Return the (X, Y) coordinate for the center point of the cell that contains the specified text.  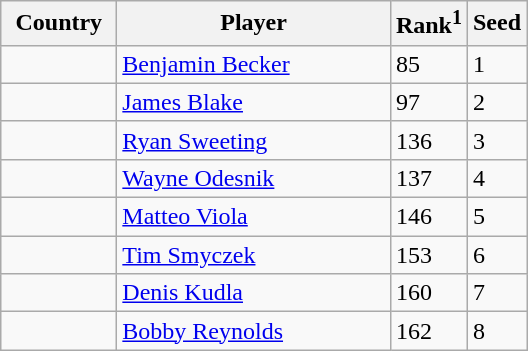
Matteo Viola (254, 217)
2 (496, 102)
146 (428, 217)
3 (496, 140)
Country (59, 24)
85 (428, 64)
136 (428, 140)
137 (428, 178)
James Blake (254, 102)
Ryan Sweeting (254, 140)
Tim Smyczek (254, 255)
8 (496, 331)
Seed (496, 24)
162 (428, 331)
Denis Kudla (254, 293)
160 (428, 293)
5 (496, 217)
153 (428, 255)
1 (496, 64)
Player (254, 24)
Benjamin Becker (254, 64)
97 (428, 102)
7 (496, 293)
Bobby Reynolds (254, 331)
6 (496, 255)
Rank1 (428, 24)
4 (496, 178)
Wayne Odesnik (254, 178)
